Detect which cell encompasses the target text, then output its [x, y] center coordinate. 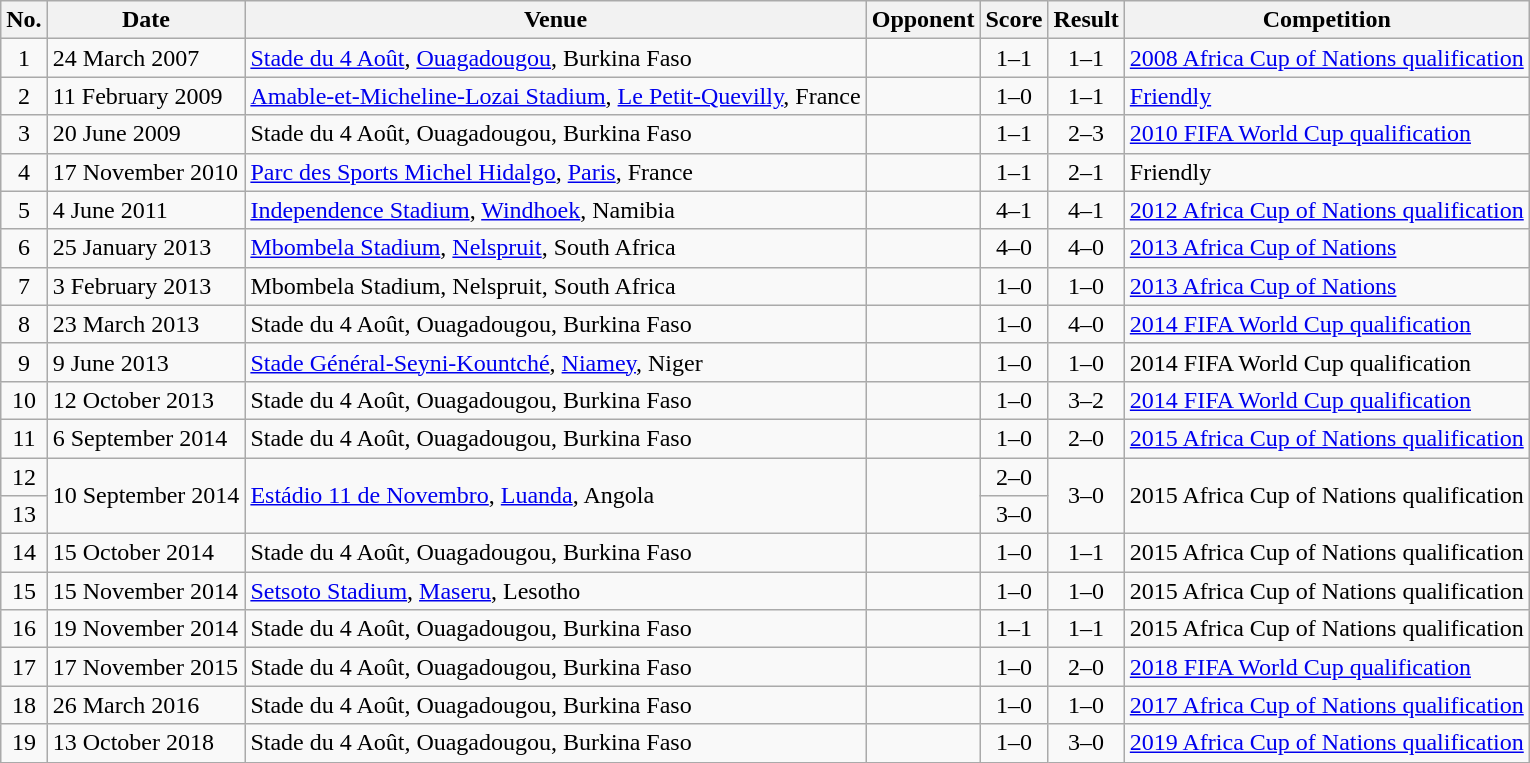
20 June 2009 [146, 134]
10 September 2014 [146, 496]
2018 FIFA World Cup qualification [1326, 667]
Stade Général-Seyni-Kountché, Niamey, Niger [556, 362]
13 [24, 515]
3–2 [1086, 400]
No. [24, 20]
2–3 [1086, 134]
Result [1086, 20]
15 November 2014 [146, 591]
2017 Africa Cup of Nations qualification [1326, 705]
17 November 2010 [146, 172]
23 March 2013 [146, 324]
Opponent [923, 20]
19 November 2014 [146, 629]
9 [24, 362]
3 [24, 134]
Venue [556, 20]
8 [24, 324]
12 October 2013 [146, 400]
2012 Africa Cup of Nations qualification [1326, 210]
5 [24, 210]
25 January 2013 [146, 248]
11 [24, 438]
14 [24, 553]
19 [24, 743]
16 [24, 629]
13 October 2018 [146, 743]
18 [24, 705]
Independence Stadium, Windhoek, Namibia [556, 210]
2–1 [1086, 172]
17 [24, 667]
24 March 2007 [146, 58]
17 November 2015 [146, 667]
Competition [1326, 20]
Date [146, 20]
2019 Africa Cup of Nations qualification [1326, 743]
9 June 2013 [146, 362]
2008 Africa Cup of Nations qualification [1326, 58]
7 [24, 286]
12 [24, 477]
Estádio 11 de Novembro, Luanda, Angola [556, 496]
10 [24, 400]
Score [1014, 20]
Setsoto Stadium, Maseru, Lesotho [556, 591]
2 [24, 96]
3 February 2013 [146, 286]
15 October 2014 [146, 553]
4 June 2011 [146, 210]
Amable-et-Micheline-Lozai Stadium, Le Petit-Quevilly, France [556, 96]
2010 FIFA World Cup qualification [1326, 134]
1 [24, 58]
6 September 2014 [146, 438]
26 March 2016 [146, 705]
11 February 2009 [146, 96]
4 [24, 172]
6 [24, 248]
15 [24, 591]
Parc des Sports Michel Hidalgo, Paris, France [556, 172]
